Detect which cell encompasses the target text, then output its [X, Y] center coordinate. 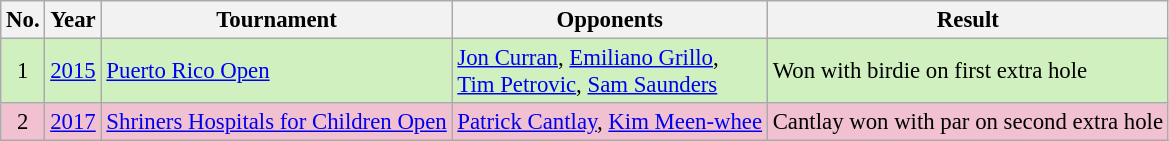
Won with birdie on first extra hole [968, 72]
Shriners Hospitals for Children Open [276, 122]
No. [23, 20]
Cantlay won with par on second extra hole [968, 122]
2 [23, 122]
2015 [73, 72]
Year [73, 20]
Opponents [610, 20]
2017 [73, 122]
Puerto Rico Open [276, 72]
Patrick Cantlay, Kim Meen-whee [610, 122]
Tournament [276, 20]
1 [23, 72]
Result [968, 20]
Jon Curran, Emiliano Grillo, Tim Petrovic, Sam Saunders [610, 72]
